Capture the cell that displays the provided text and extract its (x, y) central coordinate. 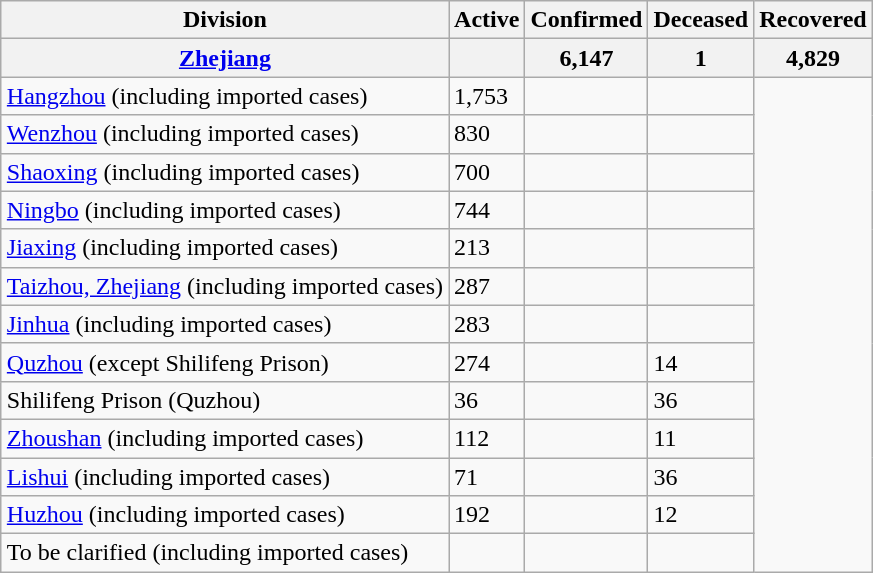
700 (487, 172)
Jinhua (including imported cases) (224, 324)
Wenzhou (including imported cases) (224, 134)
283 (487, 324)
213 (487, 248)
1 (701, 58)
744 (487, 210)
830 (487, 134)
Taizhou, Zhejiang (including imported cases) (224, 286)
Jiaxing (including imported cases) (224, 248)
Deceased (701, 20)
Active (487, 20)
192 (487, 515)
71 (487, 477)
Zhejiang (224, 58)
14 (701, 362)
Huzhou (including imported cases) (224, 515)
Quzhou (except Shilifeng Prison) (224, 362)
274 (487, 362)
287 (487, 286)
6,147 (586, 58)
Ningbo (including imported cases) (224, 210)
Shaoxing (including imported cases) (224, 172)
1,753 (487, 96)
4,829 (814, 58)
11 (701, 438)
Zhoushan (including imported cases) (224, 438)
To be clarified (including imported cases) (224, 553)
112 (487, 438)
12 (701, 515)
Division (224, 20)
Hangzhou (including imported cases) (224, 96)
Recovered (814, 20)
Lishui (including imported cases) (224, 477)
Shilifeng Prison (Quzhou) (224, 400)
Confirmed (586, 20)
